Capture the cell that displays the provided text and extract its [x, y] central coordinate. 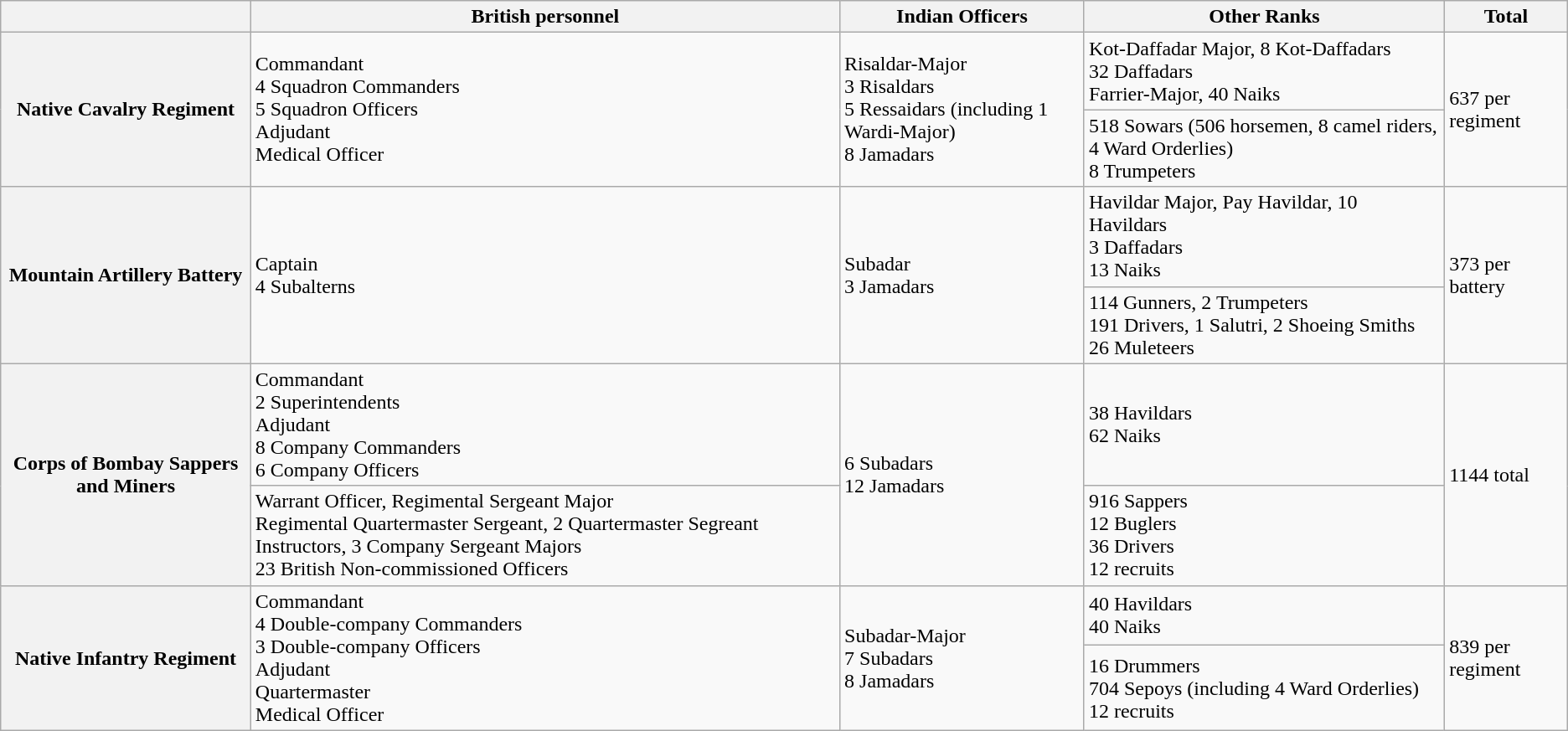
1144 total [1506, 474]
Corps of Bombay Sappers and Miners [126, 474]
Risaldar-Major3 Risaldars5 Ressaidars (including 1 Wardi-Major)8 Jamadars [962, 110]
Commandant4 Double-company Commanders3 Double-company OfficersAdjudantQuartermasterMedical Officer [544, 658]
38 Havildars62 Naiks [1264, 425]
Indian Officers [962, 17]
Captain4 Subalterns [544, 275]
Commandant4 Squadron Commanders5 Squadron OfficersAdjudantMedical Officer [544, 110]
6 Subadars12 Jamadars [962, 474]
916 Sappers12 Buglers36 Drivers12 recruits [1264, 536]
Total [1506, 17]
British personnel [544, 17]
Native Infantry Regiment [126, 658]
637 per regiment [1506, 110]
16 Drummers704 Sepoys (including 4 Ward Orderlies)12 recruits [1264, 688]
Subadar-Major7 Subadars8 Jamadars [962, 658]
Kot-Daffadar Major, 8 Kot-Daffadars32 DaffadarsFarrier-Major, 40 Naiks [1264, 71]
Mountain Artillery Battery [126, 275]
Native Cavalry Regiment [126, 110]
Other Ranks [1264, 17]
518 Sowars (506 horsemen, 8 camel riders, 4 Ward Orderlies)8 Trumpeters [1264, 148]
373 per battery [1506, 275]
Commandant2 SuperintendentsAdjudant8 Company Commanders6 Company Officers [544, 425]
114 Gunners, 2 Trumpeters191 Drivers, 1 Salutri, 2 Shoeing Smiths26 Muleteers [1264, 325]
Havildar Major, Pay Havildar, 10 Havildars3 Daffadars13 Naiks [1264, 236]
839 per regiment [1506, 658]
Subadar3 Jamadars [962, 275]
40 Havildars40 Naiks [1264, 615]
